Provide the [x, y] coordinate of the cell's center where the given text is located.  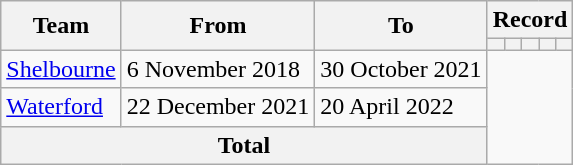
Record [530, 20]
6 November 2018 [218, 69]
30 October 2021 [401, 69]
Shelbourne [61, 69]
Team [61, 26]
To [401, 26]
From [218, 26]
Waterford [61, 107]
20 April 2022 [401, 107]
22 December 2021 [218, 107]
Total [244, 145]
